Extract the [x, y] coordinate from the center of the cell holding the provided text.  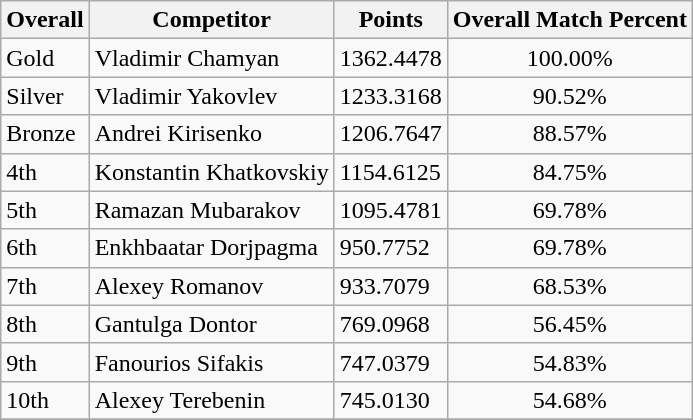
1095.4781 [390, 210]
Alexey Romanov [212, 286]
Bronze [45, 134]
Gold [45, 58]
54.83% [570, 362]
5th [45, 210]
Silver [45, 96]
Enkhbaatar Dorjpagma [212, 248]
1206.7647 [390, 134]
Andrei Kirisenko [212, 134]
933.7079 [390, 286]
6th [45, 248]
1233.3168 [390, 96]
Vladimir Chamyan [212, 58]
1154.6125 [390, 172]
10th [45, 400]
745.0130 [390, 400]
Competitor [212, 20]
90.52% [570, 96]
9th [45, 362]
769.0968 [390, 324]
1362.4478 [390, 58]
56.45% [570, 324]
Overall [45, 20]
7th [45, 286]
Points [390, 20]
4th [45, 172]
100.00% [570, 58]
54.68% [570, 400]
84.75% [570, 172]
8th [45, 324]
Alexey Terebenin [212, 400]
Gantulga Dontor [212, 324]
747.0379 [390, 362]
Konstantin Khatkovskiy [212, 172]
Vladimir Yakovlev [212, 96]
88.57% [570, 134]
Ramazan Mubarakov [212, 210]
950.7752 [390, 248]
Overall Match Percent [570, 20]
68.53% [570, 286]
Fanourios Sifakis [212, 362]
